Return the (X, Y) coordinate for the center point of the cell that contains the specified text.  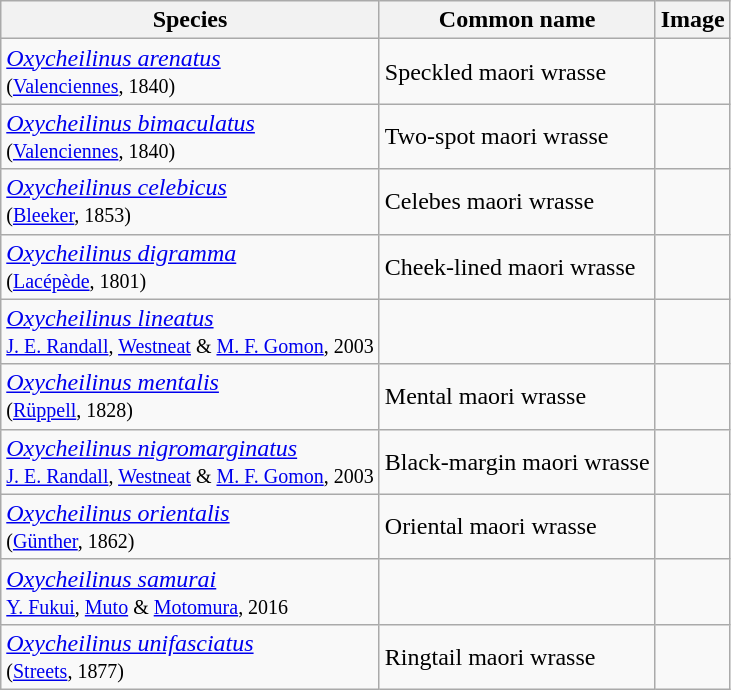
Oxycheilinus samuraiY. Fukui, Muto & Motomura, 2016 (190, 592)
Oxycheilinus lineatusJ. E. Randall, Westneat & M. F. Gomon, 2003 (190, 332)
Ringtail maori wrasse (517, 656)
Oxycheilinus mentalis(Rüppell, 1828) (190, 396)
Cheek-lined maori wrasse (517, 266)
Oriental maori wrasse (517, 526)
Oxycheilinus bimaculatus(Valenciennes, 1840) (190, 136)
Black-margin maori wrasse (517, 462)
Oxycheilinus nigromarginatusJ. E. Randall, Westneat & M. F. Gomon, 2003 (190, 462)
Oxycheilinus arenatus(Valenciennes, 1840) (190, 72)
Oxycheilinus orientalis(Günther, 1862) (190, 526)
Mental maori wrasse (517, 396)
Oxycheilinus digramma(Lacépède, 1801) (190, 266)
Image (692, 20)
Celebes maori wrasse (517, 202)
Species (190, 20)
Common name (517, 20)
Two-spot maori wrasse (517, 136)
Oxycheilinus celebicus(Bleeker, 1853) (190, 202)
Oxycheilinus unifasciatus(Streets, 1877) (190, 656)
Speckled maori wrasse (517, 72)
